Locate the cell with the specified text and output its (x, y) center coordinate. 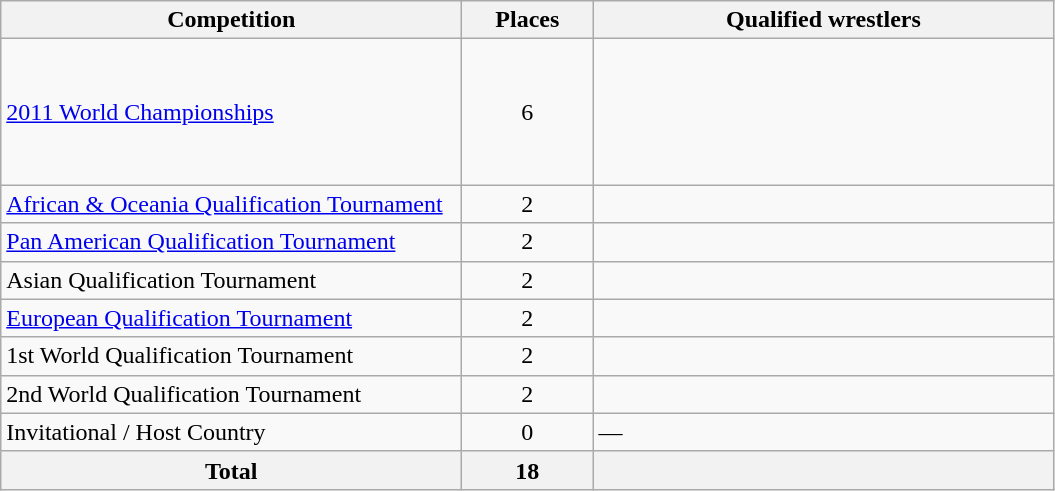
Qualified wrestlers (824, 20)
2nd World Qualification Tournament (232, 394)
Asian Qualification Tournament (232, 280)
1st World Qualification Tournament (232, 356)
Pan American Qualification Tournament (232, 242)
6 (528, 112)
Total (232, 470)
European Qualification Tournament (232, 318)
Competition (232, 20)
0 (528, 432)
African & Oceania Qualification Tournament (232, 204)
Invitational / Host Country (232, 432)
Places (528, 20)
— (824, 432)
18 (528, 470)
2011 World Championships (232, 112)
